Extract the (X, Y) coordinate from the center of the cell holding the provided text.  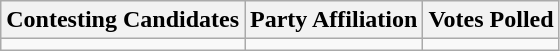
Party Affiliation (334, 20)
Contesting Candidates (123, 20)
Votes Polled (491, 20)
